Scan for the cell matching the given text and deliver its (X, Y) coordinate at center. 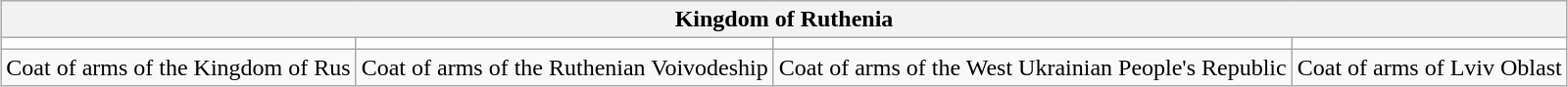
Coat of arms of the Ruthenian Voivodeship (564, 67)
Kingdom of Ruthenia (784, 20)
Coat of arms of Lviv Oblast (1429, 67)
Coat of arms of the Kingdom of Rus (178, 67)
Coat of arms of the West Ukrainian People's Republic (1033, 67)
